Detect which cell encompasses the target text, then output its (X, Y) center coordinate. 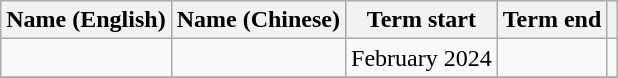
February 2024 (422, 58)
Name (Chinese) (258, 20)
Term start (422, 20)
Term end (552, 20)
Name (English) (86, 20)
